Provide the (x, y) coordinate of the cell's center where the given text is located.  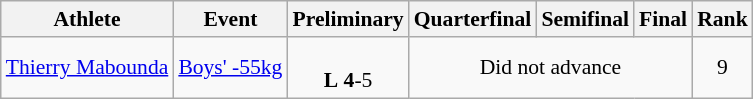
Did not advance (550, 68)
9 (722, 68)
Athlete (88, 19)
Semifinal (585, 19)
Thierry Mabounda (88, 68)
Quarterfinal (473, 19)
Preliminary (348, 19)
Final (663, 19)
L 4-5 (348, 68)
Event (230, 19)
Rank (722, 19)
Boys' -55kg (230, 68)
